Return [X, Y] of the center of cell containing provided text 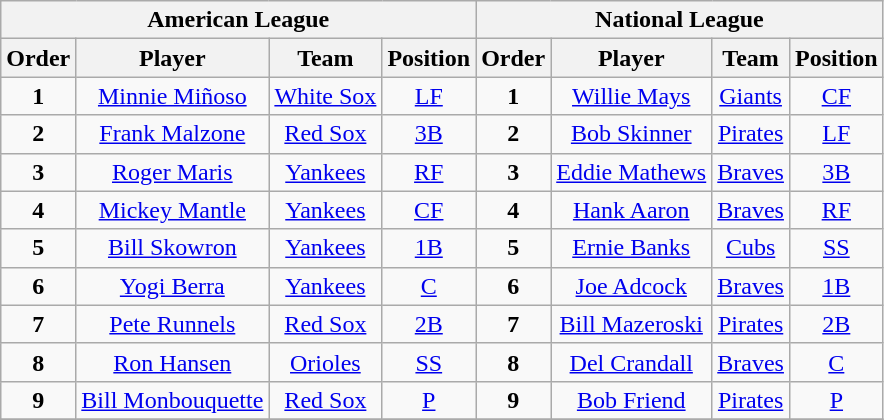
Eddie Mathews [632, 172]
White Sox [326, 96]
Hank Aaron [632, 210]
Willie Mays [632, 96]
Bill Monbouquette [172, 400]
Minnie Miñoso [172, 96]
Bill Skowron [172, 248]
Orioles [326, 362]
Bob Skinner [632, 134]
Pete Runnels [172, 324]
Roger Maris [172, 172]
National League [680, 20]
Frank Malzone [172, 134]
Giants [751, 96]
Bob Friend [632, 400]
Cubs [751, 248]
Ernie Banks [632, 248]
Ron Hansen [172, 362]
Del Crandall [632, 362]
Yogi Berra [172, 286]
Bill Mazeroski [632, 324]
Joe Adcock [632, 286]
American League [238, 20]
Mickey Mantle [172, 210]
